Extract the (X, Y) coordinate from the center of the cell holding the provided text.  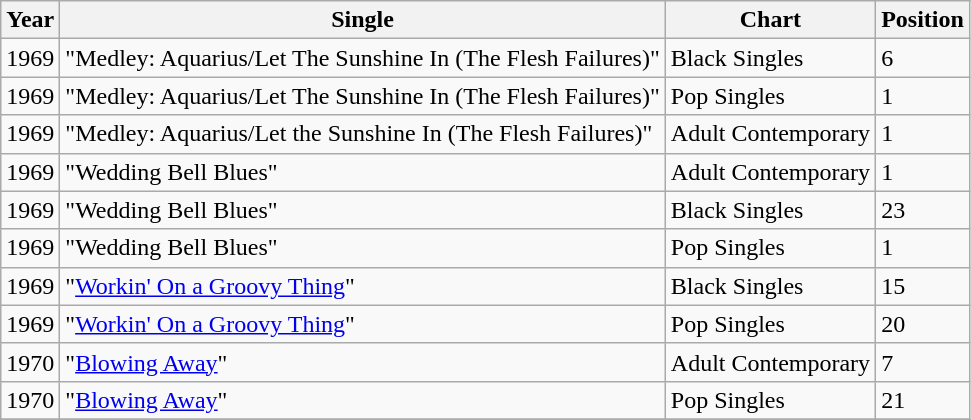
Year (30, 20)
15 (923, 286)
Position (923, 20)
"Medley: Aquarius/Let the Sunshine In (The Flesh Failures)" (362, 134)
Chart (770, 20)
23 (923, 210)
21 (923, 400)
Single (362, 20)
6 (923, 58)
7 (923, 362)
20 (923, 324)
